Scan for the cell matching the given text and deliver its (x, y) coordinate at center. 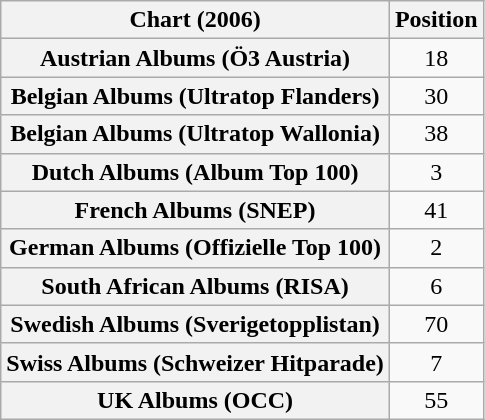
Swedish Albums (Sverigetopplistan) (196, 324)
2 (436, 248)
South African Albums (RISA) (196, 286)
Belgian Albums (Ultratop Wallonia) (196, 134)
UK Albums (OCC) (196, 400)
3 (436, 172)
Dutch Albums (Album Top 100) (196, 172)
Position (436, 20)
18 (436, 58)
6 (436, 286)
German Albums (Offizielle Top 100) (196, 248)
30 (436, 96)
7 (436, 362)
Austrian Albums (Ö3 Austria) (196, 58)
Swiss Albums (Schweizer Hitparade) (196, 362)
38 (436, 134)
70 (436, 324)
Belgian Albums (Ultratop Flanders) (196, 96)
French Albums (SNEP) (196, 210)
41 (436, 210)
Chart (2006) (196, 20)
55 (436, 400)
